Pinpoint the cell where the given text exists, returning its (X, Y) midpoint coordinate. 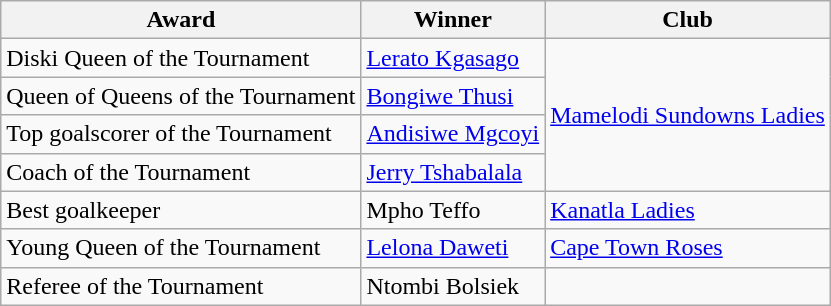
Award (181, 20)
Queen of Queens of the Tournament (181, 96)
Top goalscorer of the Tournament (181, 134)
Lelona Daweti (453, 248)
Bongiwe Thusi (453, 96)
Cape Town Roses (688, 248)
Lerato Kgasago (453, 58)
Andisiwe Mgcoyi (453, 134)
Mamelodi Sundowns Ladies (688, 115)
Kanatla Ladies (688, 210)
Mpho Teffo (453, 210)
Diski Queen of the Tournament (181, 58)
Ntombi Bolsiek (453, 286)
Best goalkeeper (181, 210)
Club (688, 20)
Jerry Tshabalala (453, 172)
Referee of the Tournament (181, 286)
Young Queen of the Tournament (181, 248)
Winner (453, 20)
Coach of the Tournament (181, 172)
